Determine the [X, Y] coordinate at the center of the cell enclosing the given text.  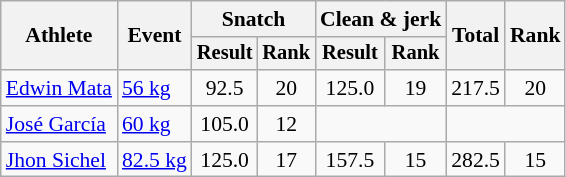
92.5 [225, 88]
12 [286, 124]
Edwin Mata [59, 88]
125.0 [350, 88]
217.5 [476, 88]
Athlete [59, 36]
José García [59, 124]
Snatch [254, 19]
105.0 [225, 124]
60 kg [154, 124]
19 [416, 88]
Total [476, 36]
Clean & jerk [380, 19]
56 kg [154, 88]
Event [154, 36]
